Extract the (x, y) coordinate from the center of the cell holding the provided text.  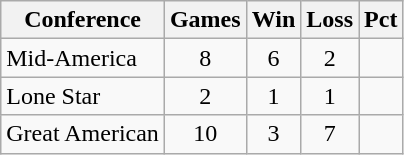
6 (274, 58)
Mid-America (83, 58)
10 (205, 134)
Games (205, 20)
Loss (330, 20)
7 (330, 134)
8 (205, 58)
Conference (83, 20)
Win (274, 20)
Pct (381, 20)
Great American (83, 134)
Lone Star (83, 96)
3 (274, 134)
